Extract the (X, Y) coordinate from the center of the cell holding the provided text.  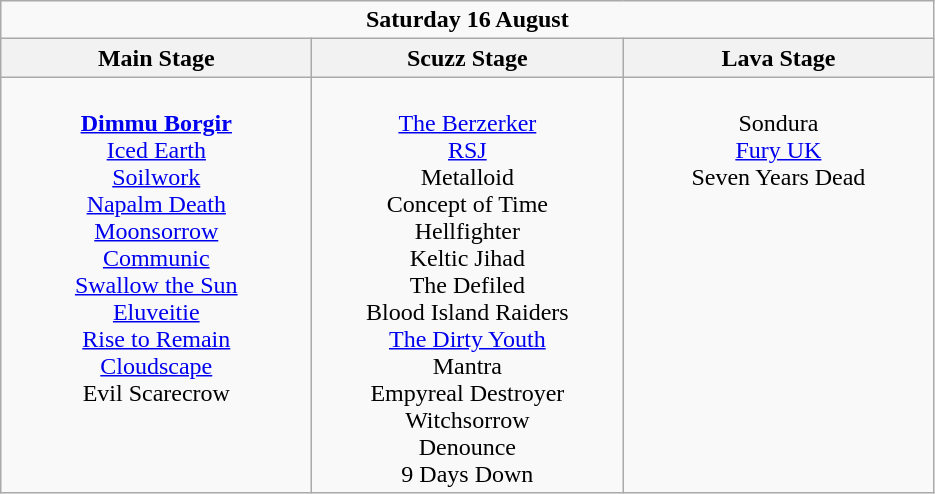
Main Stage (156, 58)
Dimmu Borgir Iced Earth Soilwork Napalm Death Moonsorrow Communic Swallow the Sun Eluveitie Rise to Remain Cloudscape Evil Scarecrow (156, 285)
Sondura Fury UK Seven Years Dead (778, 285)
Saturday 16 August (468, 20)
Scuzz Stage (468, 58)
Lava Stage (778, 58)
